From the cell containing the given text, extract its center point as [x, y] coordinate. 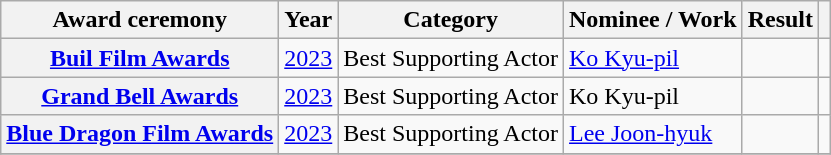
Grand Bell Awards [140, 96]
Buil Film Awards [140, 58]
Lee Joon-hyuk [654, 134]
Category [451, 20]
Nominee / Work [654, 20]
Result [780, 20]
Award ceremony [140, 20]
Blue Dragon Film Awards [140, 134]
Year [308, 20]
